Locate the cell with the specified text and output its [X, Y] center coordinate. 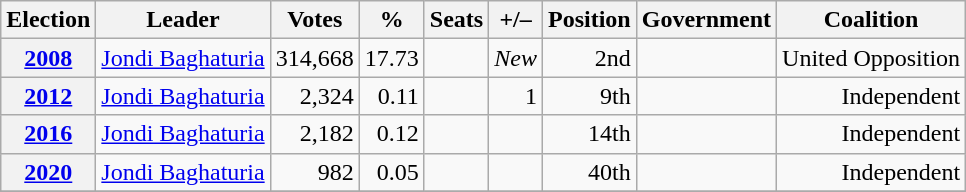
2020 [48, 172]
Government [706, 20]
0.12 [392, 134]
Position [589, 20]
2nd [589, 58]
17.73 [392, 58]
40th [589, 172]
0.11 [392, 96]
+/– [516, 20]
9th [589, 96]
Leader [183, 20]
2012 [48, 96]
2008 [48, 58]
1 [516, 96]
314,668 [314, 58]
Seats [456, 20]
Election [48, 20]
2,182 [314, 134]
2,324 [314, 96]
United Opposition [872, 58]
% [392, 20]
0.05 [392, 172]
982 [314, 172]
2016 [48, 134]
New [516, 58]
Votes [314, 20]
Coalition [872, 20]
14th [589, 134]
